Capture the cell that displays the provided text and extract its (X, Y) central coordinate. 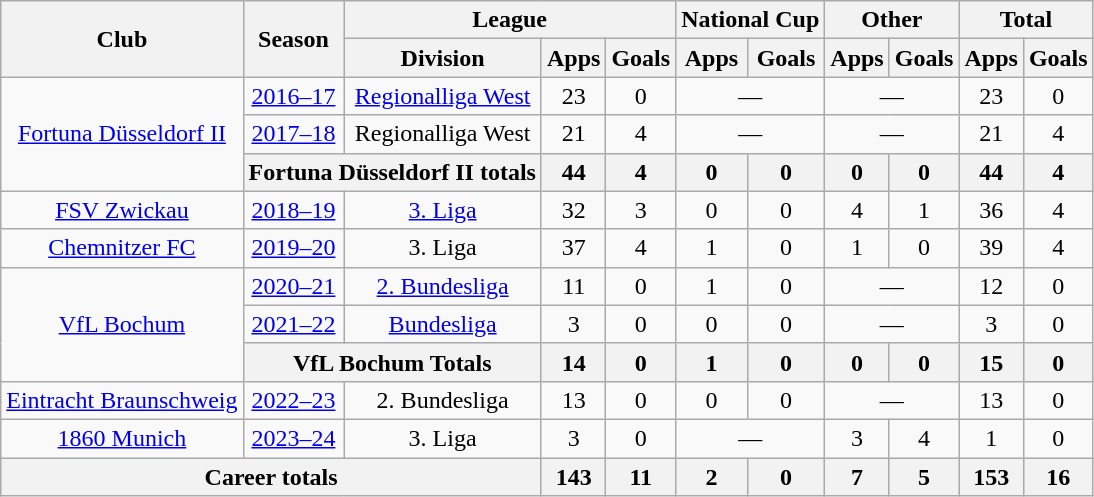
Club (122, 39)
2018–19 (294, 210)
FSV Zwickau (122, 210)
32 (573, 210)
5 (924, 477)
2021–22 (294, 324)
2 (712, 477)
16 (1058, 477)
Career totals (272, 477)
National Cup (750, 20)
15 (991, 362)
Eintracht Braunschweig (122, 400)
Fortuna Düsseldorf II (122, 134)
2017–18 (294, 134)
39 (991, 248)
VfL Bochum (122, 324)
2022–23 (294, 400)
League (510, 20)
153 (991, 477)
2023–24 (294, 438)
Other (892, 20)
Division (443, 58)
1860 Munich (122, 438)
Total (1026, 20)
2016–17 (294, 96)
143 (573, 477)
2019–20 (294, 248)
Bundesliga (443, 324)
7 (857, 477)
VfL Bochum Totals (392, 362)
Chemnitzer FC (122, 248)
36 (991, 210)
37 (573, 248)
Season (294, 39)
Fortuna Düsseldorf II totals (392, 172)
12 (991, 286)
14 (573, 362)
2020–21 (294, 286)
